Output the [x, y] coordinate of the center of the cell containing the given text.  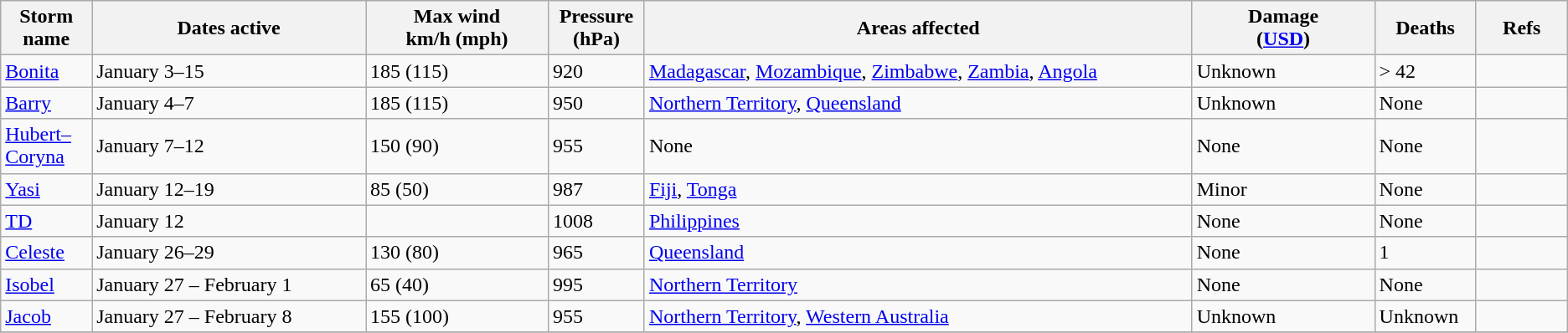
155 (100) [457, 316]
65 (40) [457, 284]
January 12 [230, 221]
TD [47, 221]
Refs [1521, 28]
950 [596, 103]
January 27 – February 1 [230, 284]
Northern Territory [918, 284]
Northern Territory, Queensland [918, 103]
Isobel [47, 284]
987 [596, 189]
150 (90) [457, 146]
January 26–29 [230, 253]
> 42 [1426, 71]
Storm name [47, 28]
Northern Territory, Western Australia [918, 316]
Celeste [47, 253]
Yasi [47, 189]
920 [596, 71]
965 [596, 253]
January 7–12 [230, 146]
Dates active [230, 28]
1008 [596, 221]
85 (50) [457, 189]
995 [596, 284]
Max windkm/h (mph) [457, 28]
January 4–7 [230, 103]
Hubert–Coryna [47, 146]
Bonita [47, 71]
Jacob [47, 316]
January 12–19 [230, 189]
Madagascar, Mozambique, Zimbabwe, Zambia, Angola [918, 71]
Pressure(hPa) [596, 28]
Fiji, Tonga [918, 189]
Damage(USD) [1283, 28]
Areas affected [918, 28]
130 (80) [457, 253]
Philippines [918, 221]
January 27 – February 8 [230, 316]
January 3–15 [230, 71]
Barry [47, 103]
Queensland [918, 253]
1 [1426, 253]
Minor [1283, 189]
Deaths [1426, 28]
